Detect which cell encompasses the target text, then output its (X, Y) center coordinate. 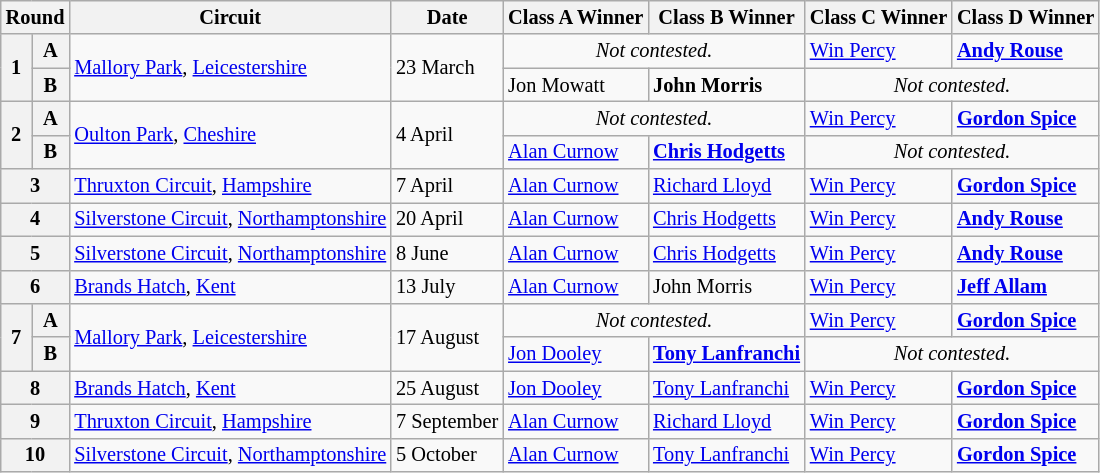
Jeff Allam (1026, 287)
Circuit (230, 17)
9 (36, 421)
8 June (447, 253)
Jon Mowatt (576, 85)
5 October (447, 455)
Oulton Park, Cheshire (230, 134)
23 March (447, 68)
Date (447, 17)
6 (36, 287)
13 July (447, 287)
Class A Winner (576, 17)
4 April (447, 134)
25 August (447, 388)
2 (16, 134)
Round (36, 17)
4 (36, 219)
3 (36, 186)
8 (36, 388)
Class D Winner (1026, 17)
10 (36, 455)
Class C Winner (878, 17)
7 April (447, 186)
20 April (447, 219)
5 (36, 253)
7 September (447, 421)
17 August (447, 336)
Class B Winner (726, 17)
7 (16, 336)
1 (16, 68)
